Pinpoint the cell where the given text exists, returning its (X, Y) midpoint coordinate. 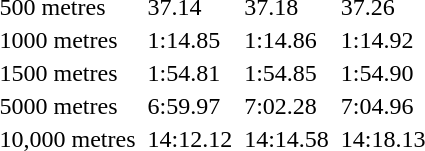
1:14.85 (190, 40)
6:59.97 (190, 106)
1:54.85 (287, 73)
1:14.86 (287, 40)
7:02.28 (287, 106)
1:54.81 (190, 73)
